Output the [X, Y] coordinate of the center of the cell containing the given text.  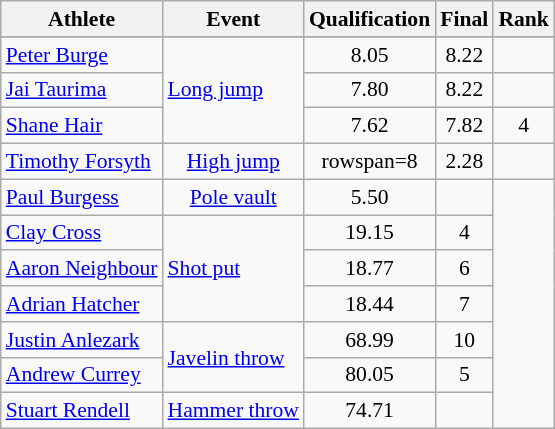
Aaron Neighbour [82, 269]
7.62 [370, 126]
Shot put [234, 268]
74.71 [370, 411]
7.82 [464, 126]
Event [234, 19]
Paul Burgess [82, 197]
Andrew Currey [82, 375]
Qualification [370, 19]
Adrian Hatcher [82, 304]
Jai Taurima [82, 90]
5 [464, 375]
18.77 [370, 269]
Timothy Forsyth [82, 162]
6 [464, 269]
Pole vault [234, 197]
Stuart Rendell [82, 411]
High jump [234, 162]
10 [464, 340]
Hammer throw [234, 411]
Peter Burge [82, 55]
rowspan=8 [370, 162]
Javelin throw [234, 358]
8.05 [370, 55]
18.44 [370, 304]
Rank [524, 19]
7.80 [370, 90]
80.05 [370, 375]
7 [464, 304]
Long jump [234, 90]
Clay Cross [82, 233]
2.28 [464, 162]
68.99 [370, 340]
19.15 [370, 233]
Shane Hair [82, 126]
Justin Anlezark [82, 340]
5.50 [370, 197]
Final [464, 19]
Athlete [82, 19]
